Determine the [X, Y] coordinate at the center of the cell enclosing the given text.  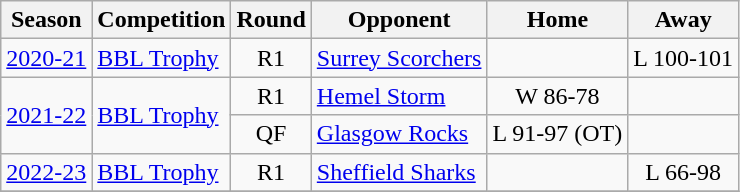
Sheffield Sharks [399, 172]
2021-22 [46, 115]
W 86-78 [558, 96]
QF [271, 134]
L 100-101 [684, 58]
L 66-98 [684, 172]
Season [46, 20]
L 91-97 (OT) [558, 134]
2022-23 [46, 172]
Competition [162, 20]
Glasgow Rocks [399, 134]
Home [558, 20]
Hemel Storm [399, 96]
Opponent [399, 20]
Surrey Scorchers [399, 58]
Round [271, 20]
2020-21 [46, 58]
Away [684, 20]
